Find where the given text appears and provide that cell's center as (x, y) coordinate. 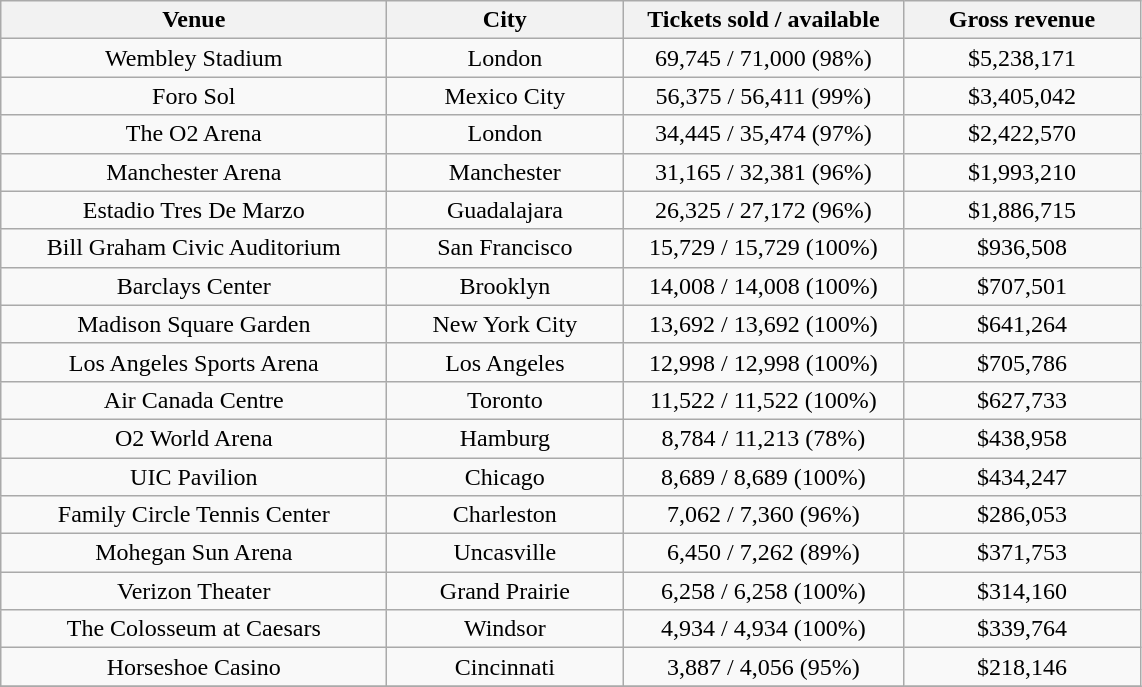
Bill Graham Civic Auditorium (194, 248)
12,998 / 12,998 (100%) (764, 362)
Los Angeles Sports Arena (194, 362)
Brooklyn (505, 286)
4,934 / 4,934 (100%) (764, 629)
$936,508 (1022, 248)
Guadalajara (505, 210)
$705,786 (1022, 362)
56,375 / 56,411 (99%) (764, 96)
$339,764 (1022, 629)
Toronto (505, 400)
$218,146 (1022, 667)
3,887 / 4,056 (95%) (764, 667)
Windsor (505, 629)
Uncasville (505, 553)
$438,958 (1022, 438)
O2 World Arena (194, 438)
Mexico City (505, 96)
New York City (505, 324)
Gross revenue (1022, 20)
Manchester Arena (194, 172)
34,445 / 35,474 (97%) (764, 134)
$5,238,171 (1022, 58)
$286,053 (1022, 515)
13,692 / 13,692 (100%) (764, 324)
$2,422,570 (1022, 134)
Barclays Center (194, 286)
Air Canada Centre (194, 400)
San Francisco (505, 248)
6,450 / 7,262 (89%) (764, 553)
Cincinnati (505, 667)
6,258 / 6,258 (100%) (764, 591)
69,745 / 71,000 (98%) (764, 58)
Wembley Stadium (194, 58)
City (505, 20)
The Colosseum at Caesars (194, 629)
Family Circle Tennis Center (194, 515)
Horseshoe Casino (194, 667)
$707,501 (1022, 286)
$3,405,042 (1022, 96)
$1,993,210 (1022, 172)
Chicago (505, 477)
11,522 / 11,522 (100%) (764, 400)
Mohegan Sun Arena (194, 553)
Verizon Theater (194, 591)
7,062 / 7,360 (96%) (764, 515)
$434,247 (1022, 477)
8,689 / 8,689 (100%) (764, 477)
$371,753 (1022, 553)
Manchester (505, 172)
$627,733 (1022, 400)
31,165 / 32,381 (96%) (764, 172)
Madison Square Garden (194, 324)
26,325 / 27,172 (96%) (764, 210)
8,784 / 11,213 (78%) (764, 438)
The O2 Arena (194, 134)
$314,160 (1022, 591)
Tickets sold / available (764, 20)
Foro Sol (194, 96)
$1,886,715 (1022, 210)
Venue (194, 20)
Charleston (505, 515)
14,008 / 14,008 (100%) (764, 286)
Hamburg (505, 438)
Grand Prairie (505, 591)
$641,264 (1022, 324)
UIC Pavilion (194, 477)
Estadio Tres De Marzo (194, 210)
Los Angeles (505, 362)
15,729 / 15,729 (100%) (764, 248)
